Output the (X, Y) coordinate of the center of the cell containing the given text.  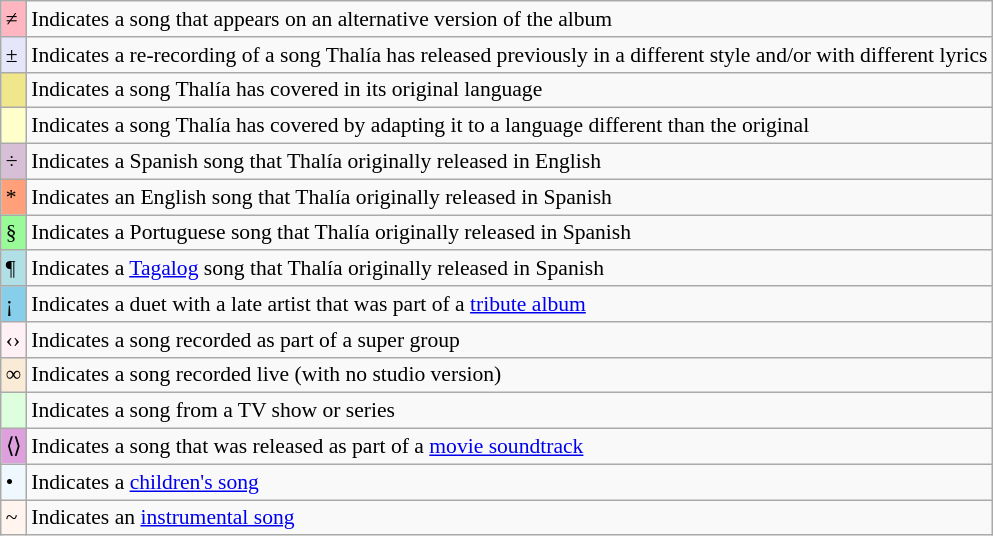
¶ (14, 269)
Indicates a Portuguese song that Thalía originally released in Spanish (509, 233)
≠ (14, 19)
± (14, 55)
~ (14, 518)
Indicates a song that was released as part of a movie soundtrack (509, 447)
Indicates an English song that Thalía originally released in Spanish (509, 197)
Indicates an instrumental song (509, 518)
Indicates a song that appears on an alternative version of the album (509, 19)
Indicates a song Thalía has covered in its original language (509, 90)
÷ (14, 162)
∞ (14, 375)
¡ (14, 304)
Indicates a song recorded as part of a super group (509, 340)
§ (14, 233)
• (14, 482)
* (14, 197)
Indicates a duet with a late artist that was part of a tribute album (509, 304)
Indicates a song recorded live (with no studio version) (509, 375)
Indicates a children's song (509, 482)
Indicates a re-recording of a song Thalía has released previously in a different style and/or with different lyrics (509, 55)
Indicates a Spanish song that Thalía originally released in English (509, 162)
Indicates a song Thalía has covered by adapting it to a language different than the original (509, 126)
Indicates a Tagalog song that Thalía originally released in Spanish (509, 269)
⟨⟩ (14, 447)
‹› (14, 340)
Indicates a song from a TV show or series (509, 411)
